Pinpoint the cell where the given text exists, returning its [x, y] midpoint coordinate. 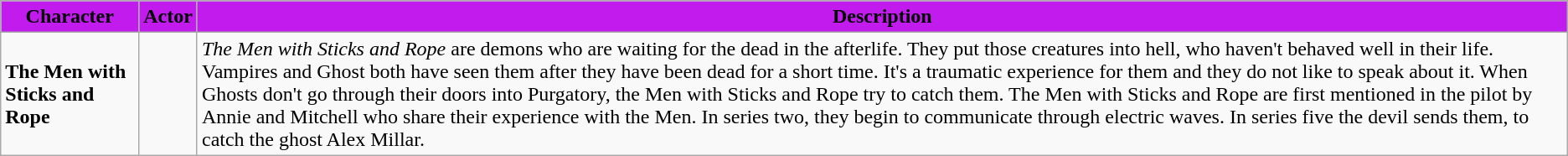
Description [882, 17]
Actor [168, 17]
Character [70, 17]
The Men with Sticks and Rope [70, 94]
